Search for the cell housing the specified text and yield its [x, y] center coordinate. 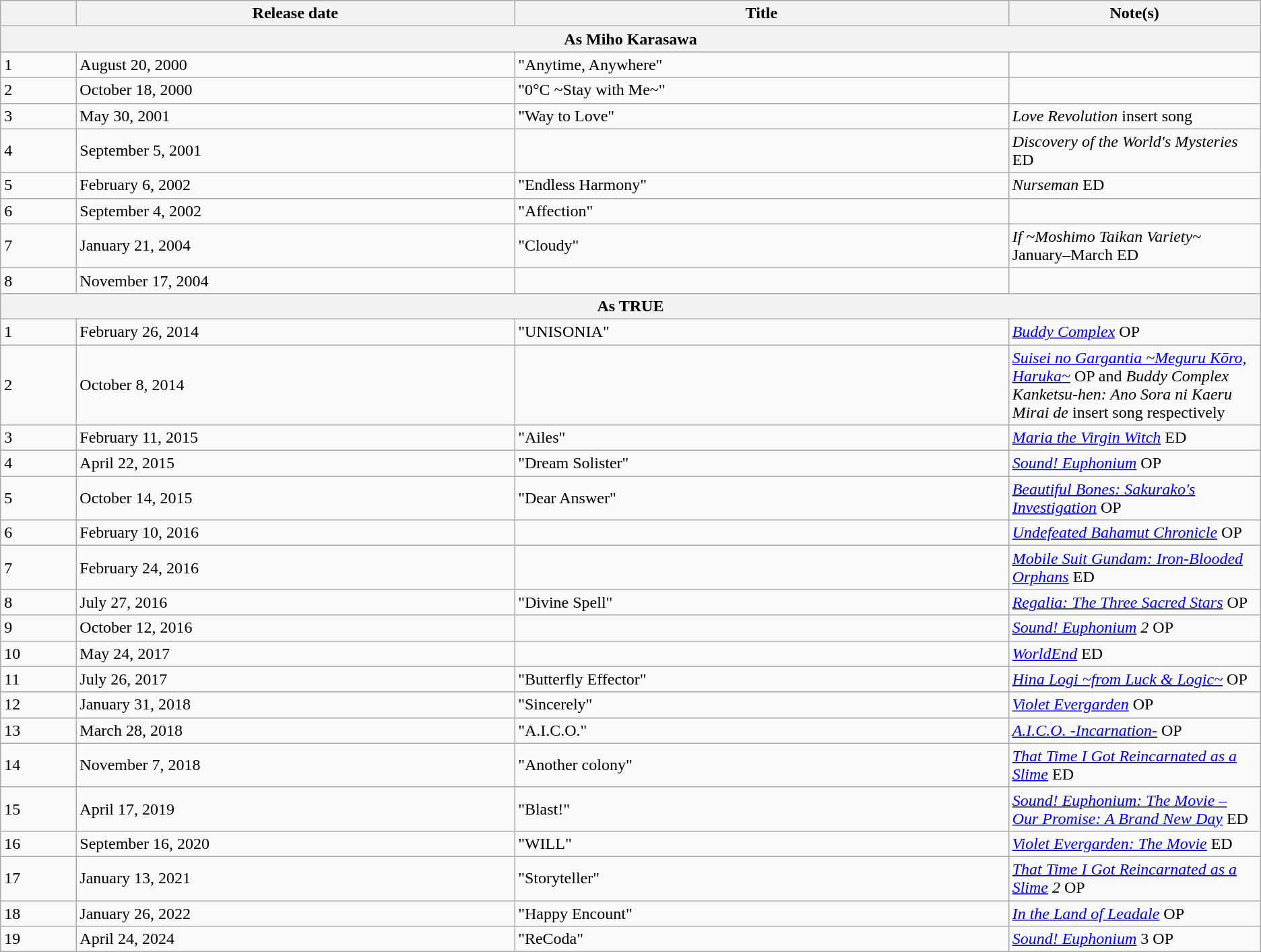
February 10, 2016 [295, 533]
Undefeated Bahamut Chronicle OP [1134, 533]
"Divine Spell" [762, 602]
12 [38, 705]
"Dear Answer" [762, 499]
Discovery of the World's Mysteries ED [1134, 151]
Violet Evergarden OP [1134, 705]
That Time I Got Reincarnated as a Slime 2 OP [1134, 879]
Mobile Suit Gundam: Iron-Blooded Orphans ED [1134, 567]
February 26, 2014 [295, 331]
"0°C ~Stay with Me~" [762, 90]
19 [38, 939]
February 11, 2015 [295, 438]
In the Land of Leadale OP [1134, 913]
February 24, 2016 [295, 567]
April 22, 2015 [295, 464]
10 [38, 654]
"UNISONIA" [762, 331]
Hina Logi ~from Luck & Logic~ OP [1134, 679]
A.I.C.O. -Incarnation- OP [1134, 730]
16 [38, 844]
Love Revolution insert song [1134, 116]
As TRUE [630, 306]
If ~Moshimo Taikan Variety~ January–March ED [1134, 245]
January 21, 2004 [295, 245]
Maria the Virgin Witch ED [1134, 438]
As Miho Karasawa [630, 39]
October 12, 2016 [295, 628]
January 31, 2018 [295, 705]
April 24, 2024 [295, 939]
August 20, 2000 [295, 65]
"Cloudy" [762, 245]
Release date [295, 13]
18 [38, 913]
Note(s) [1134, 13]
11 [38, 679]
"Ailes" [762, 438]
Buddy Complex OP [1134, 331]
Regalia: The Three Sacred Stars OP [1134, 602]
May 24, 2017 [295, 654]
Nurseman ED [1134, 185]
"WILL" [762, 844]
WorldEnd ED [1134, 654]
That Time I Got Reincarnated as a Slime ED [1134, 765]
July 26, 2017 [295, 679]
9 [38, 628]
"Sincerely" [762, 705]
"Another colony" [762, 765]
January 26, 2022 [295, 913]
14 [38, 765]
"Anytime, Anywhere" [762, 65]
Sound! Euphonium: The Movie – Our Promise: A Brand New Day ED [1134, 808]
"Happy Encount" [762, 913]
September 16, 2020 [295, 844]
October 18, 2000 [295, 90]
Title [762, 13]
Sound! Euphonium 3 OP [1134, 939]
Sound! Euphonium OP [1134, 464]
17 [38, 879]
April 17, 2019 [295, 808]
March 28, 2018 [295, 730]
15 [38, 808]
"Way to Love" [762, 116]
"Affection" [762, 211]
Violet Evergarden: The Movie ED [1134, 844]
February 6, 2002 [295, 185]
"Endless Harmony" [762, 185]
Suisei no Gargantia ~Meguru Kōro, Haruka~ OP and Buddy Complex Kanketsu-hen: Ano Sora ni Kaeru Mirai de insert song respectively [1134, 385]
November 17, 2004 [295, 280]
July 27, 2016 [295, 602]
13 [38, 730]
"ReCoda" [762, 939]
"Butterfly Effector" [762, 679]
"Blast!" [762, 808]
May 30, 2001 [295, 116]
January 13, 2021 [295, 879]
"A.I.C.O." [762, 730]
October 14, 2015 [295, 499]
Beautiful Bones: Sakurako's Investigation OP [1134, 499]
September 5, 2001 [295, 151]
"Storyteller" [762, 879]
September 4, 2002 [295, 211]
Sound! Euphonium 2 OP [1134, 628]
"Dream Solister" [762, 464]
November 7, 2018 [295, 765]
October 8, 2014 [295, 385]
